Capture the cell that displays the provided text and extract its (X, Y) central coordinate. 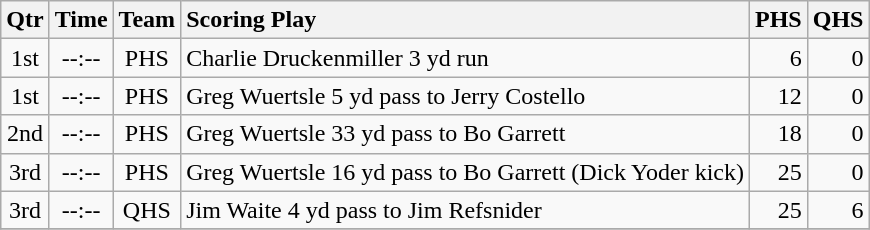
18 (778, 134)
Charlie Druckenmiller 3 yd run (466, 58)
12 (778, 96)
Time (81, 20)
Greg Wuertsle 33 yd pass to Bo Garrett (466, 134)
Team (147, 20)
Scoring Play (466, 20)
Greg Wuertsle 5 yd pass to Jerry Costello (466, 96)
Qtr (25, 20)
Jim Waite 4 yd pass to Jim Refsnider (466, 210)
Greg Wuertsle 16 yd pass to Bo Garrett (Dick Yoder kick) (466, 172)
2nd (25, 134)
